Identify which cell holds the provided text, then report its [x, y] central coordinate. 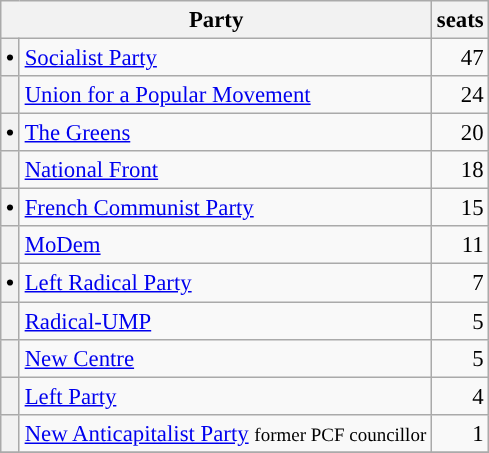
The Greens [225, 133]
47 [460, 58]
National Front [225, 170]
French Communist Party [225, 208]
4 [460, 396]
Party [216, 20]
seats [460, 20]
New Centre [225, 358]
Radical-UMP [225, 321]
11 [460, 245]
Left Party [225, 396]
1 [460, 433]
20 [460, 133]
15 [460, 208]
New Anticapitalist Party former PCF councillor [225, 433]
24 [460, 95]
Socialist Party [225, 58]
Union for a Popular Movement [225, 95]
MoDem [225, 245]
7 [460, 283]
Left Radical Party [225, 283]
18 [460, 170]
